Determine the [x, y] coordinate at the center of the cell enclosing the given text.  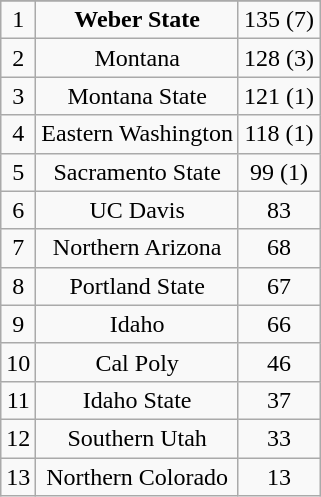
7 [18, 248]
33 [278, 438]
83 [278, 210]
68 [278, 248]
46 [278, 362]
121 (1) [278, 96]
37 [278, 400]
1 [18, 20]
67 [278, 286]
128 (3) [278, 58]
3 [18, 96]
5 [18, 172]
Montana State [138, 96]
99 (1) [278, 172]
Portland State [138, 286]
Sacramento State [138, 172]
2 [18, 58]
66 [278, 324]
Northern Colorado [138, 477]
118 (1) [278, 134]
8 [18, 286]
6 [18, 210]
Idaho State [138, 400]
Northern Arizona [138, 248]
Southern Utah [138, 438]
UC Davis [138, 210]
11 [18, 400]
Eastern Washington [138, 134]
Idaho [138, 324]
4 [18, 134]
Weber State [138, 20]
12 [18, 438]
10 [18, 362]
135 (7) [278, 20]
Cal Poly [138, 362]
Montana [138, 58]
9 [18, 324]
